For the text-containing cell, return its midpoint in (x, y) coordinate format. 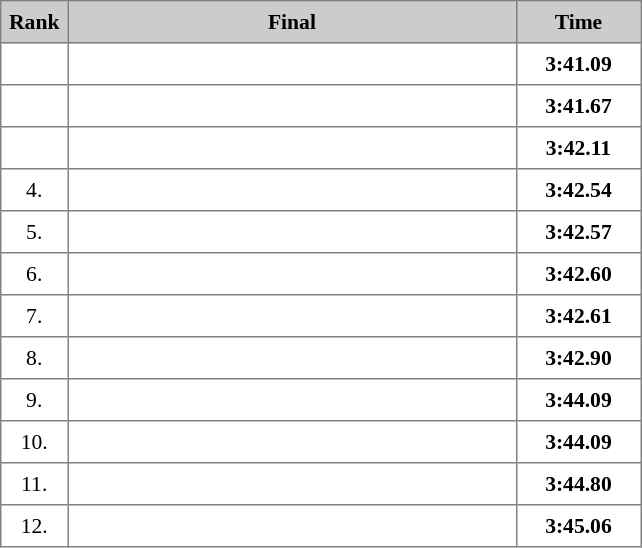
3:41.09 (578, 64)
3:42.61 (578, 316)
12. (34, 526)
11. (34, 484)
4. (34, 190)
3:42.57 (578, 232)
3:42.60 (578, 274)
Rank (34, 22)
Time (578, 22)
3:42.54 (578, 190)
7. (34, 316)
3:42.90 (578, 358)
3:41.67 (578, 106)
3:44.80 (578, 484)
5. (34, 232)
3:42.11 (578, 148)
Final (292, 22)
3:45.06 (578, 526)
6. (34, 274)
9. (34, 400)
8. (34, 358)
10. (34, 442)
